Capture the cell that displays the provided text and extract its (X, Y) central coordinate. 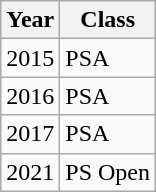
2015 (30, 58)
Class (108, 20)
PS Open (108, 172)
2016 (30, 96)
2017 (30, 134)
2021 (30, 172)
Year (30, 20)
